Output the [x, y] coordinate of the center of the cell containing the given text.  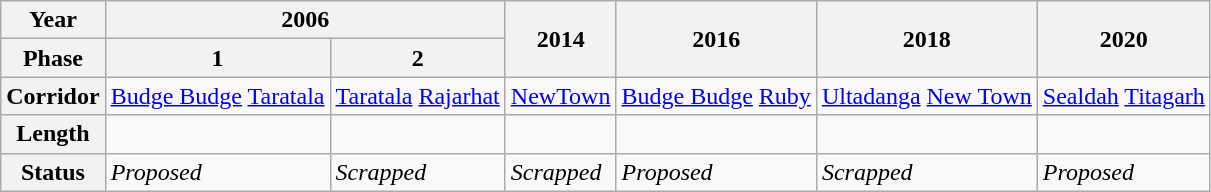
Sealdah Titagarh [1124, 96]
Phase [53, 58]
Status [53, 172]
Budge Budge Taratala [218, 96]
2018 [926, 39]
Length [53, 134]
Ultadanga New Town [926, 96]
Year [53, 20]
Corridor [53, 96]
1 [218, 58]
2020 [1124, 39]
2014 [560, 39]
2016 [716, 39]
Taratala Rajarhat [418, 96]
2 [418, 58]
2006 [305, 20]
Budge Budge Ruby [716, 96]
NewTown [560, 96]
